Capture the cell that displays the provided text and extract its [x, y] central coordinate. 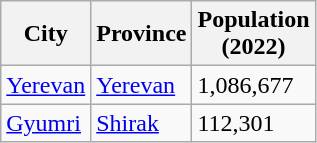
Population(2022) [254, 34]
Gyumri [46, 123]
City [46, 34]
112,301 [254, 123]
Shirak [142, 123]
1,086,677 [254, 85]
Province [142, 34]
